Extract the [X, Y] coordinate from the center of the cell holding the provided text.  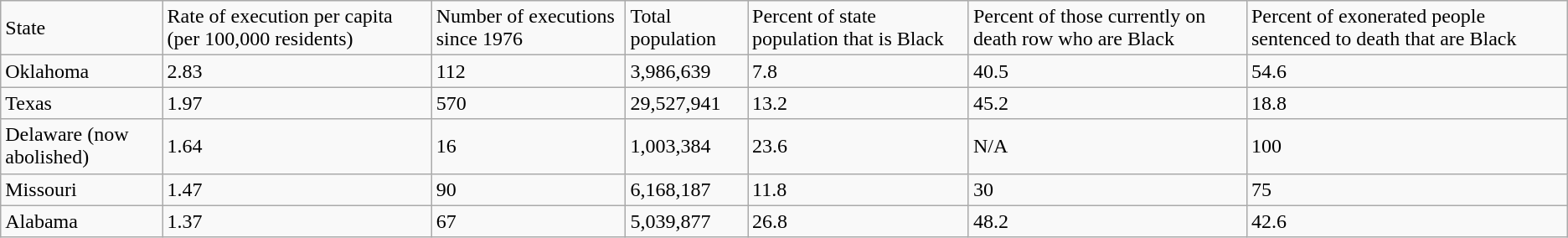
State [82, 28]
40.5 [1107, 71]
Rate of execution per capita (per 100,000 residents) [297, 28]
Percent of state population that is Black [859, 28]
1.37 [297, 221]
1.64 [297, 146]
1,003,384 [687, 146]
30 [1107, 189]
23.6 [859, 146]
67 [529, 221]
45.2 [1107, 103]
3,986,639 [687, 71]
6,168,187 [687, 189]
Percent of those currently on death row who are Black [1107, 28]
11.8 [859, 189]
N/A [1107, 146]
Percent of exonerated people sentenced to death that are Black [1407, 28]
18.8 [1407, 103]
Oklahoma [82, 71]
570 [529, 103]
54.6 [1407, 71]
Alabama [82, 221]
26.8 [859, 221]
48.2 [1107, 221]
Number of executions since 1976 [529, 28]
Delaware (now abolished) [82, 146]
75 [1407, 189]
112 [529, 71]
2.83 [297, 71]
1.97 [297, 103]
42.6 [1407, 221]
90 [529, 189]
16 [529, 146]
Texas [82, 103]
1.47 [297, 189]
29,527,941 [687, 103]
Missouri [82, 189]
Total population [687, 28]
13.2 [859, 103]
100 [1407, 146]
7.8 [859, 71]
5,039,877 [687, 221]
